Pinpoint the cell where the given text exists, returning its (X, Y) midpoint coordinate. 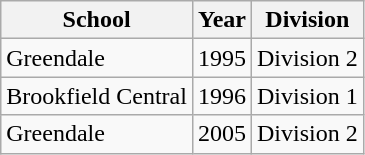
1996 (222, 96)
2005 (222, 134)
School (97, 20)
Division (308, 20)
Division 1 (308, 96)
Brookfield Central (97, 96)
Year (222, 20)
1995 (222, 58)
